Return the [X, Y] coordinate for the center point of the cell that contains the specified text.  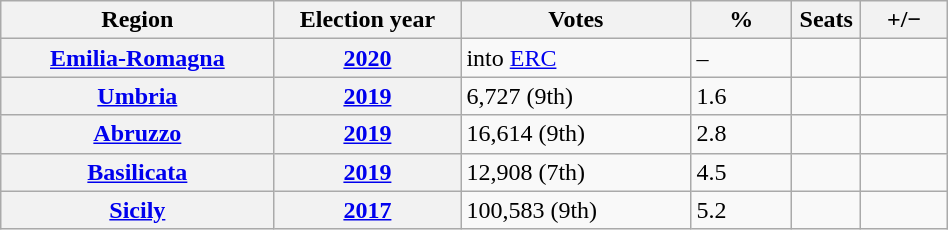
Basilicata [138, 172]
5.2 [742, 210]
Election year [368, 20]
12,908 (7th) [576, 172]
Umbria [138, 96]
1.6 [742, 96]
Emilia-Romagna [138, 58]
Seats [826, 20]
Sicily [138, 210]
6,727 (9th) [576, 96]
Region [138, 20]
Abruzzo [138, 134]
16,614 (9th) [576, 134]
2.8 [742, 134]
– [742, 58]
100,583 (9th) [576, 210]
+/− [904, 20]
4.5 [742, 172]
2017 [368, 210]
2020 [368, 58]
Votes [576, 20]
% [742, 20]
into ERC [576, 58]
